Determine the [X, Y] coordinate at the center of the cell enclosing the given text.  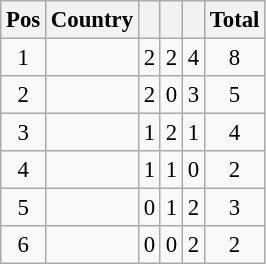
Pos [24, 20]
Country [92, 20]
6 [24, 245]
Total [234, 20]
8 [234, 58]
